Detect which cell encompasses the target text, then output its (x, y) center coordinate. 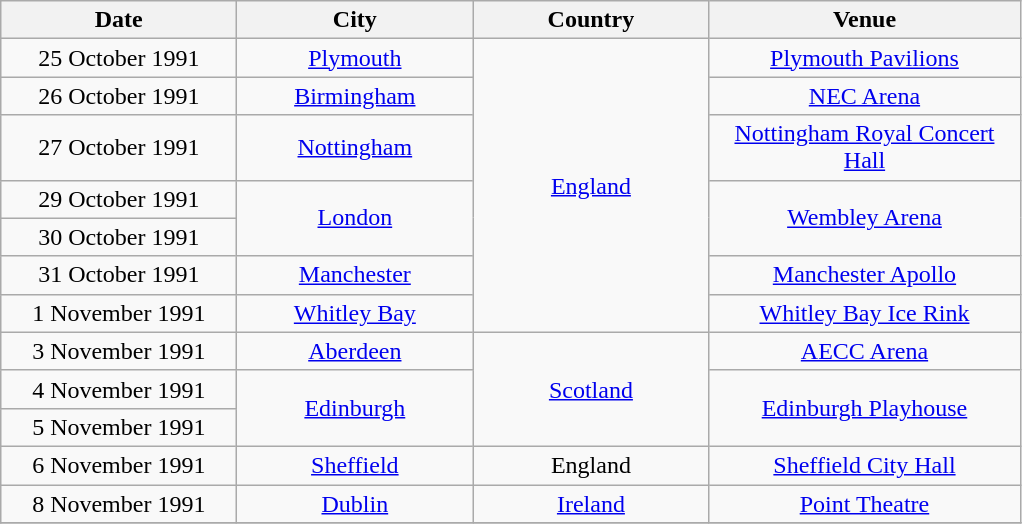
Point Theatre (864, 503)
30 October 1991 (119, 237)
25 October 1991 (119, 58)
Scotland (591, 389)
Nottingham (355, 148)
29 October 1991 (119, 199)
6 November 1991 (119, 465)
4 November 1991 (119, 389)
Country (591, 20)
Venue (864, 20)
Wembley Arena (864, 218)
Sheffield City Hall (864, 465)
Aberdeen (355, 351)
5 November 1991 (119, 427)
27 October 1991 (119, 148)
AECC Arena (864, 351)
3 November 1991 (119, 351)
1 November 1991 (119, 313)
Dublin (355, 503)
Whitley Bay Ice Rink (864, 313)
Edinburgh Playhouse (864, 408)
Edinburgh (355, 408)
London (355, 218)
NEC Arena (864, 96)
City (355, 20)
31 October 1991 (119, 275)
Date (119, 20)
Manchester (355, 275)
Plymouth Pavilions (864, 58)
Manchester Apollo (864, 275)
Birmingham (355, 96)
Whitley Bay (355, 313)
26 October 1991 (119, 96)
Plymouth (355, 58)
Ireland (591, 503)
8 November 1991 (119, 503)
Nottingham Royal Concert Hall (864, 148)
Sheffield (355, 465)
